Capture the cell that displays the provided text and extract its [x, y] central coordinate. 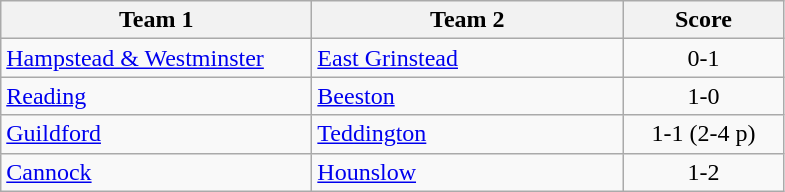
Hampstead & Westminster [156, 58]
1-1 (2-4 p) [704, 134]
1-0 [704, 96]
Hounslow [468, 172]
1-2 [704, 172]
Team 2 [468, 20]
Cannock [156, 172]
Reading [156, 96]
East Grinstead [468, 58]
0-1 [704, 58]
Score [704, 20]
Beeston [468, 96]
Guildford [156, 134]
Teddington [468, 134]
Team 1 [156, 20]
